From the cell containing the given text, extract its center point as (x, y) coordinate. 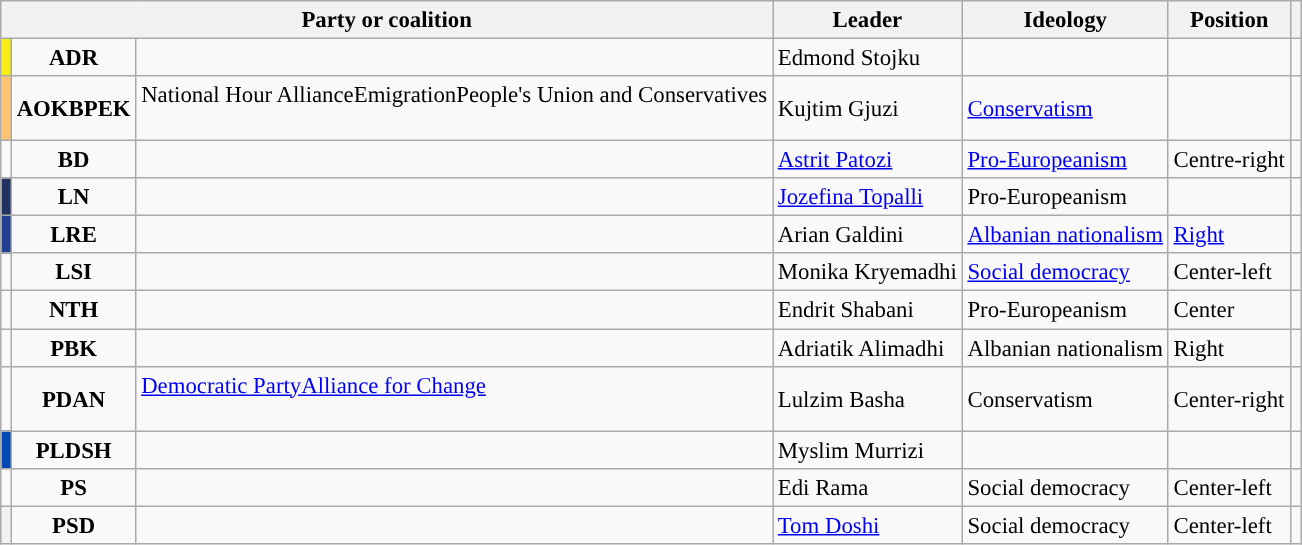
PSD (74, 525)
Position (1229, 20)
Leader (867, 20)
Myslim Murrizi (867, 450)
Endrit Shabani (867, 310)
ADR (74, 58)
Kujtim Gjuzi (867, 108)
Center-right (1229, 398)
PS (74, 487)
Astrit Patozi (867, 160)
PBK (74, 348)
Jozefina Topalli (867, 197)
BD (74, 160)
Centre-right (1229, 160)
LRE (74, 235)
Lulzim Basha (867, 398)
Monika Kryemadhi (867, 273)
AOKBPEK (74, 108)
Ideology (1065, 20)
Arian Galdini (867, 235)
Edi Rama (867, 487)
LN (74, 197)
PLDSH (74, 450)
Tom Doshi (867, 525)
PDAN (74, 398)
Center (1229, 310)
Democratic PartyAlliance for Change (454, 398)
Adriatik Alimadhi (867, 348)
LSI (74, 273)
Edmond Stojku (867, 58)
National Hour AllianceEmigrationPeople's Union and Conservatives (454, 108)
Party or coalition (387, 20)
NTH (74, 310)
